Return the [X, Y] coordinate for the center point of the cell that contains the specified text.  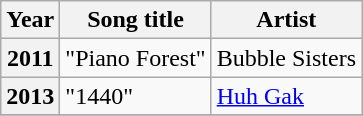
Huh Gak [286, 96]
Year [30, 20]
2013 [30, 96]
"1440" [136, 96]
Artist [286, 20]
Bubble Sisters [286, 58]
Song title [136, 20]
"Piano Forest" [136, 58]
2011 [30, 58]
